Search for the cell housing the specified text and yield its [x, y] center coordinate. 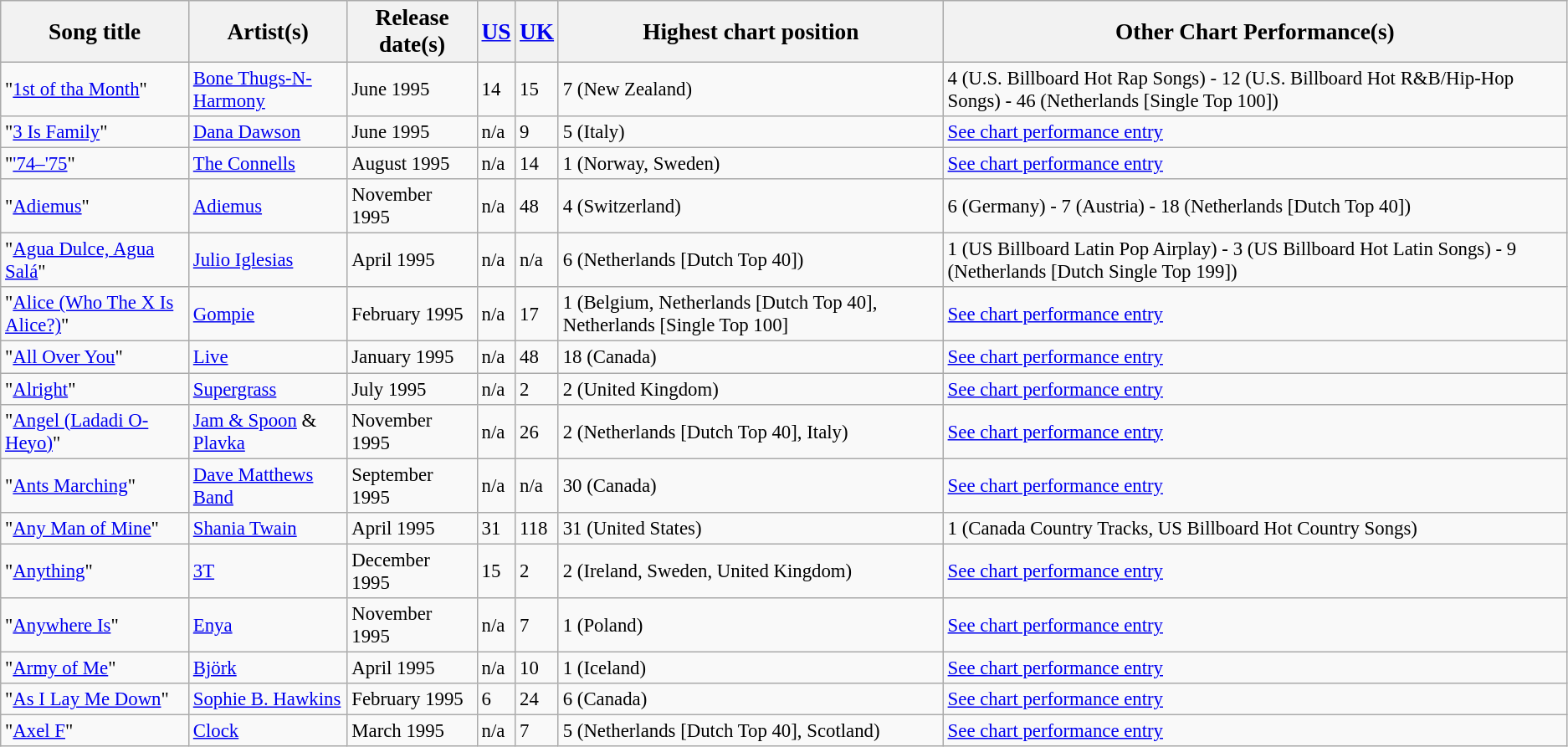
Sophie B. Hawkins [268, 699]
UK [537, 32]
10 [537, 668]
Song title [95, 32]
31 [496, 528]
"Axel F" [95, 730]
5 (Netherlands [Dutch Top 40], Scotland) [751, 730]
"Adiemus" [95, 206]
Release date(s) [412, 32]
"Alright" [95, 389]
6 [496, 699]
"Anything" [95, 570]
January 1995 [412, 357]
26 [537, 432]
Jam & Spoon & Plavka [268, 432]
30 (Canada) [751, 485]
31 (United States) [751, 528]
5 (Italy) [751, 132]
"Army of Me" [95, 668]
Supergrass [268, 389]
2 (United Kingdom) [751, 389]
"Any Man of Mine" [95, 528]
Clock [268, 730]
6 (Germany) - 7 (Austria) - 18 (Netherlands [Dutch Top 40]) [1255, 206]
August 1995 [412, 164]
Other Chart Performance(s) [1255, 32]
"'74–'75" [95, 164]
Dave Matthews Band [268, 485]
"Agua Dulce, Agua Salá" [95, 261]
1 (Poland) [751, 626]
3T [268, 570]
Adiemus [268, 206]
2 (Ireland, Sweden, United Kingdom) [751, 570]
4 (Switzerland) [751, 206]
Björk [268, 668]
July 1995 [412, 389]
Highest chart position [751, 32]
Bone Thugs-N-Harmony [268, 90]
24 [537, 699]
"3 Is Family" [95, 132]
Live [268, 357]
1 (Canada Country Tracks, US Billboard Hot Country Songs) [1255, 528]
"Angel (Ladadi O-Heyo)" [95, 432]
September 1995 [412, 485]
118 [537, 528]
6 (Netherlands [Dutch Top 40]) [751, 261]
1 (US Billboard Latin Pop Airplay) - 3 (US Billboard Hot Latin Songs) - 9 (Netherlands [Dutch Single Top 199]) [1255, 261]
Shania Twain [268, 528]
"Anywhere Is" [95, 626]
9 [537, 132]
7 (New Zealand) [751, 90]
"Ants Marching" [95, 485]
"1st of tha Month" [95, 90]
1 (Norway, Sweden) [751, 164]
"All Over You" [95, 357]
March 1995 [412, 730]
18 (Canada) [751, 357]
1 (Belgium, Netherlands [Dutch Top 40], Netherlands [Single Top 100] [751, 315]
Artist(s) [268, 32]
4 (U.S. Billboard Hot Rap Songs) - 12 (U.S. Billboard Hot R&B/Hip-Hop Songs) - 46 (Netherlands [Single Top 100]) [1255, 90]
17 [537, 315]
"Alice (Who The X Is Alice?)" [95, 315]
6 (Canada) [751, 699]
2 (Netherlands [Dutch Top 40], Italy) [751, 432]
Dana Dawson [268, 132]
1 (Iceland) [751, 668]
Julio Iglesias [268, 261]
December 1995 [412, 570]
The Connells [268, 164]
Enya [268, 626]
"As I Lay Me Down" [95, 699]
Gompie [268, 315]
US [496, 32]
